Pinpoint the cell where the given text exists, returning its [x, y] midpoint coordinate. 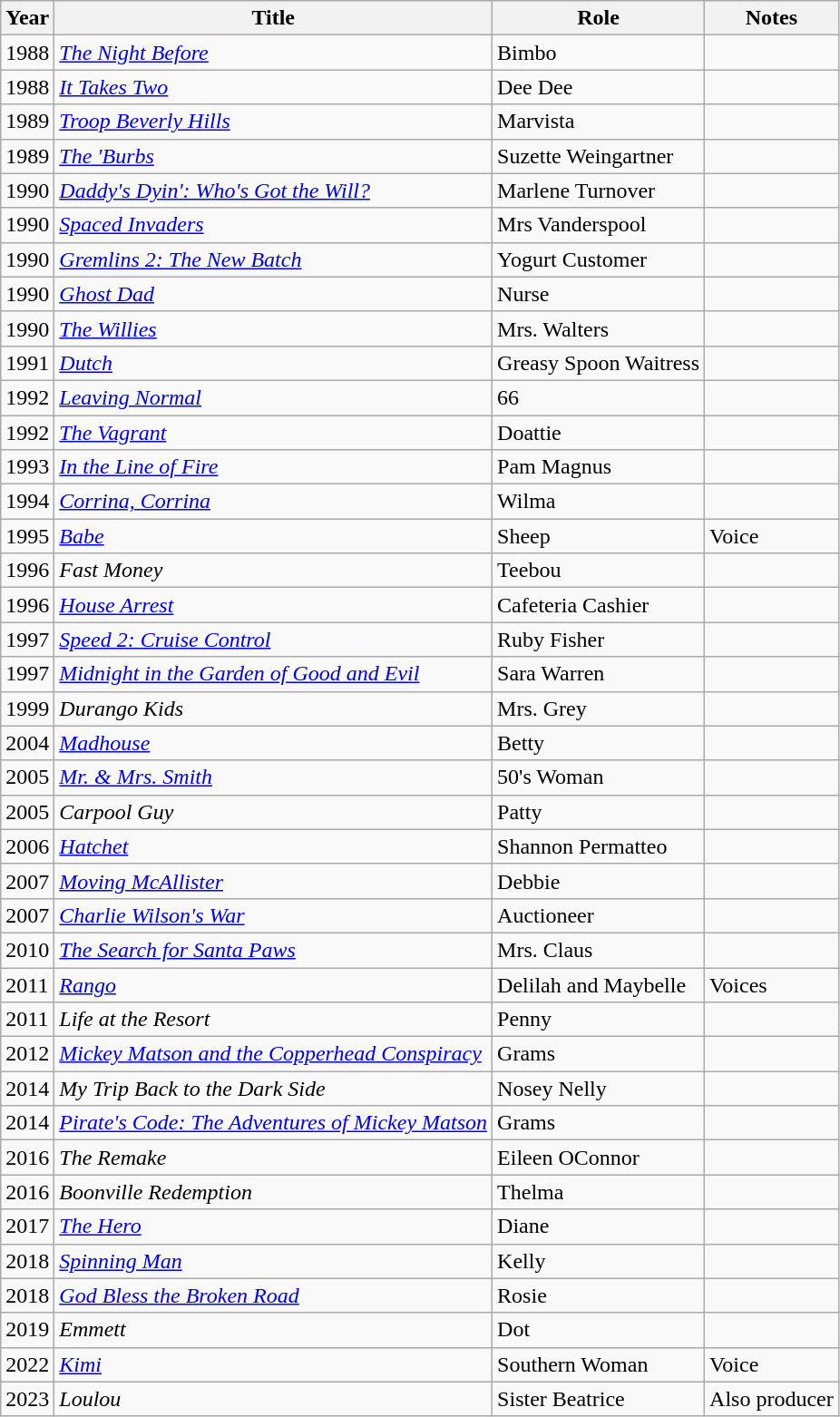
Delilah and Maybelle [599, 984]
Loulou [274, 1399]
Teebou [599, 571]
In the Line of Fire [274, 467]
Gremlins 2: The New Batch [274, 259]
2012 [27, 1054]
The Remake [274, 1158]
1994 [27, 502]
66 [599, 397]
Kelly [599, 1261]
Nurse [599, 294]
Leaving Normal [274, 397]
Notes [772, 18]
Mrs Vanderspool [599, 225]
The Hero [274, 1226]
50's Woman [599, 777]
Southern Woman [599, 1364]
The Night Before [274, 53]
1991 [27, 363]
God Bless the Broken Road [274, 1295]
Marlene Turnover [599, 191]
Pam Magnus [599, 467]
2019 [27, 1330]
Troop Beverly Hills [274, 122]
Kimi [274, 1364]
Yogurt Customer [599, 259]
Wilma [599, 502]
Sara Warren [599, 674]
Patty [599, 812]
Fast Money [274, 571]
Nosey Nelly [599, 1089]
Hatchet [274, 846]
The Search for Santa Paws [274, 950]
The Willies [274, 328]
Auctioneer [599, 915]
Mrs. Walters [599, 328]
Carpool Guy [274, 812]
Spinning Man [274, 1261]
2017 [27, 1226]
My Trip Back to the Dark Side [274, 1089]
Life at the Resort [274, 1020]
Dee Dee [599, 87]
Daddy's Dyin': Who's Got the Will? [274, 191]
Charlie Wilson's War [274, 915]
Doattie [599, 433]
Penny [599, 1020]
Rosie [599, 1295]
Greasy Spoon Waitress [599, 363]
Debbie [599, 881]
Mrs. Claus [599, 950]
Marvista [599, 122]
1999 [27, 708]
Bimbo [599, 53]
Sheep [599, 536]
Madhouse [274, 743]
2004 [27, 743]
Midnight in the Garden of Good and Evil [274, 674]
1993 [27, 467]
Mr. & Mrs. Smith [274, 777]
Speed 2: Cruise Control [274, 640]
Ghost Dad [274, 294]
Suzette Weingartner [599, 156]
Sister Beatrice [599, 1399]
Babe [274, 536]
Cafeteria Cashier [599, 605]
The 'Burbs [274, 156]
Thelma [599, 1192]
Also producer [772, 1399]
Shannon Permatteo [599, 846]
Dot [599, 1330]
1995 [27, 536]
2006 [27, 846]
Moving McAllister [274, 881]
Pirate's Code: The Adventures of Mickey Matson [274, 1123]
Spaced Invaders [274, 225]
Diane [599, 1226]
2023 [27, 1399]
House Arrest [274, 605]
Corrina, Corrina [274, 502]
2010 [27, 950]
Voices [772, 984]
The Vagrant [274, 433]
Mrs. Grey [599, 708]
Title [274, 18]
Eileen OConnor [599, 1158]
Year [27, 18]
Betty [599, 743]
Boonville Redemption [274, 1192]
Role [599, 18]
Dutch [274, 363]
Ruby Fisher [599, 640]
Durango Kids [274, 708]
It Takes Two [274, 87]
Emmett [274, 1330]
2022 [27, 1364]
Mickey Matson and the Copperhead Conspiracy [274, 1054]
Rango [274, 984]
